Identify which cell holds the provided text, then report its [x, y] central coordinate. 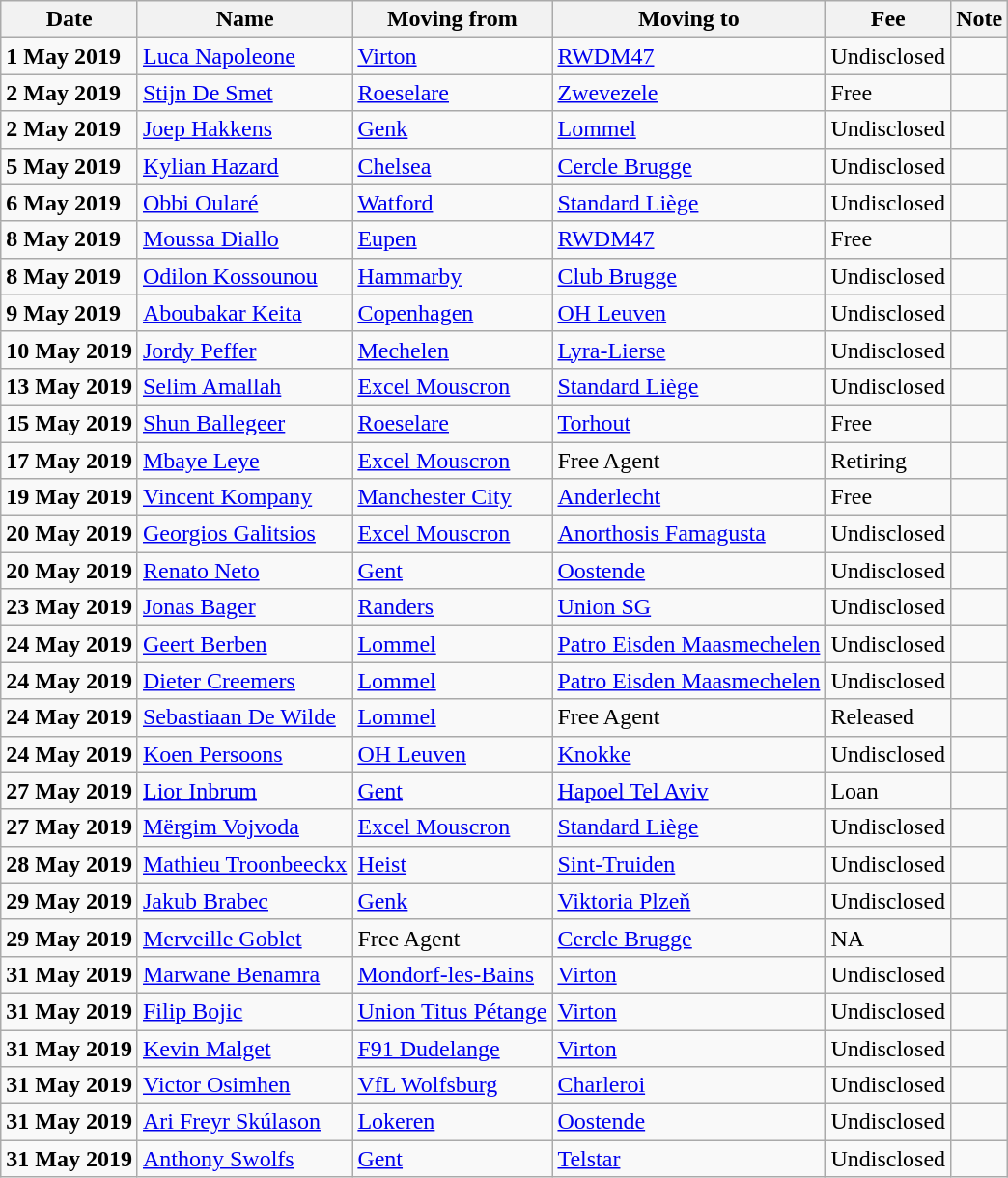
Odilon Kossounou [244, 276]
Joep Hakkens [244, 129]
Jonas Bager [244, 607]
Fee [888, 19]
Hammarby [452, 276]
19 May 2019 [70, 497]
Charleroi [689, 1085]
Moving from [452, 19]
Luca Napoleone [244, 56]
Moussa Diallo [244, 239]
Vincent Kompany [244, 497]
Anthony Swolfs [244, 1159]
Marwane Benamra [244, 974]
Georgios Galitsios [244, 534]
Kevin Malget [244, 1048]
Stijn De Smet [244, 93]
Jakub Brabec [244, 901]
1 May 2019 [70, 56]
Obbi Oularé [244, 203]
23 May 2019 [70, 607]
Union Titus Pétange [452, 1011]
13 May 2019 [70, 386]
Eupen [452, 239]
6 May 2019 [70, 203]
Kylian Hazard [244, 166]
Selim Amallah [244, 386]
9 May 2019 [70, 313]
Torhout [689, 423]
Victor Osimhen [244, 1085]
Ari Freyr Skúlason [244, 1122]
Aboubakar Keita [244, 313]
F91 Dudelange [452, 1048]
Zwevezele [689, 93]
Mërgim Vojvoda [244, 827]
Lokeren [452, 1122]
Union SG [689, 607]
Mbaye Leye [244, 461]
28 May 2019 [70, 864]
Name [244, 19]
Dieter Creemers [244, 681]
NA [888, 938]
17 May 2019 [70, 461]
Renato Neto [244, 571]
Geert Berben [244, 644]
Filip Bojic [244, 1011]
Randers [452, 607]
Telstar [689, 1159]
Koen Persoons [244, 754]
Sint-Truiden [689, 864]
Lior Inbrum [244, 791]
Mechelen [452, 350]
Hapoel Tel Aviv [689, 791]
Copenhagen [452, 313]
5 May 2019 [70, 166]
Mondorf-les-Bains [452, 974]
Anorthosis Famagusta [689, 534]
Anderlecht [689, 497]
10 May 2019 [70, 350]
15 May 2019 [70, 423]
Released [888, 717]
Viktoria Plzeň [689, 901]
Lyra-Lierse [689, 350]
Note [979, 19]
Date [70, 19]
Loan [888, 791]
Shun Ballegeer [244, 423]
Chelsea [452, 166]
Retiring [888, 461]
Heist [452, 864]
Moving to [689, 19]
VfL Wolfsburg [452, 1085]
Jordy Peffer [244, 350]
Club Brugge [689, 276]
Manchester City [452, 497]
Sebastiaan De Wilde [244, 717]
Knokke [689, 754]
Merveille Goblet [244, 938]
Watford [452, 203]
Mathieu Troonbeeckx [244, 864]
